Pinpoint the cell where the given text exists, returning its [X, Y] midpoint coordinate. 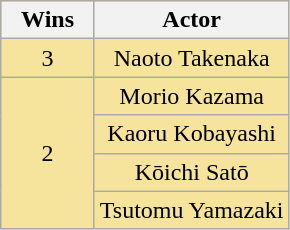
Morio Kazama [192, 96]
Actor [192, 20]
3 [48, 58]
Naoto Takenaka [192, 58]
Kōichi Satō [192, 172]
2 [48, 153]
Tsutomu Yamazaki [192, 210]
Wins [48, 20]
Kaoru Kobayashi [192, 134]
